Detect which cell encompasses the target text, then output its (x, y) center coordinate. 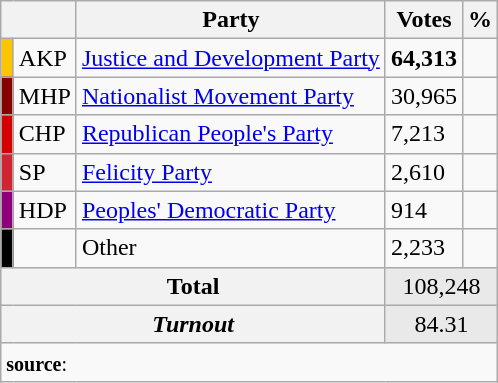
AKP (44, 58)
64,313 (424, 58)
CHP (44, 134)
30,965 (424, 96)
2,610 (424, 172)
108,248 (441, 286)
914 (424, 210)
Turnout (194, 324)
Justice and Development Party (230, 58)
MHP (44, 96)
2,233 (424, 248)
Other (230, 248)
Nationalist Movement Party (230, 96)
Republican People's Party (230, 134)
Total (194, 286)
source: (250, 362)
% (480, 20)
84.31 (441, 324)
HDP (44, 210)
SP (44, 172)
7,213 (424, 134)
Party (230, 20)
Felicity Party (230, 172)
Votes (424, 20)
Peoples' Democratic Party (230, 210)
